Pinpoint the cell where the given text exists, returning its [x, y] midpoint coordinate. 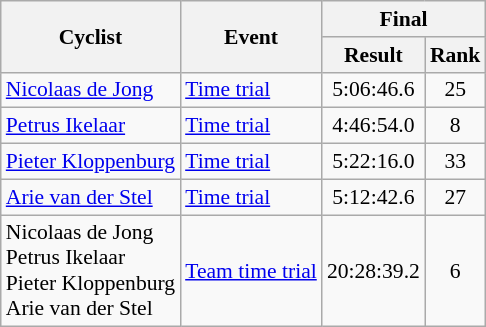
25 [456, 90]
Petrus Ikelaar [90, 126]
20:28:39.2 [374, 271]
Cyclist [90, 36]
Rank [456, 55]
Result [374, 55]
Nicolaas de Jong Petrus Ikelaar Pieter Kloppenburg Arie van der Stel [90, 271]
5:06:46.6 [374, 90]
Nicolaas de Jong [90, 90]
5:12:42.6 [374, 197]
8 [456, 126]
Final [404, 19]
Event [251, 36]
Pieter Kloppenburg [90, 162]
5:22:16.0 [374, 162]
Arie van der Stel [90, 197]
6 [456, 271]
27 [456, 197]
Team time trial [251, 271]
4:46:54.0 [374, 126]
33 [456, 162]
